Identify which cell holds the provided text, then report its (X, Y) central coordinate. 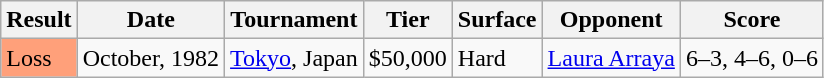
Tournament (294, 20)
Date (150, 20)
Tier (408, 20)
Score (752, 20)
Opponent (611, 20)
October, 1982 (150, 58)
Result (39, 20)
Laura Arraya (611, 58)
Tokyo, Japan (294, 58)
Surface (497, 20)
Loss (39, 58)
Hard (497, 58)
$50,000 (408, 58)
6–3, 4–6, 0–6 (752, 58)
